For the text-containing cell, return its midpoint in (X, Y) coordinate format. 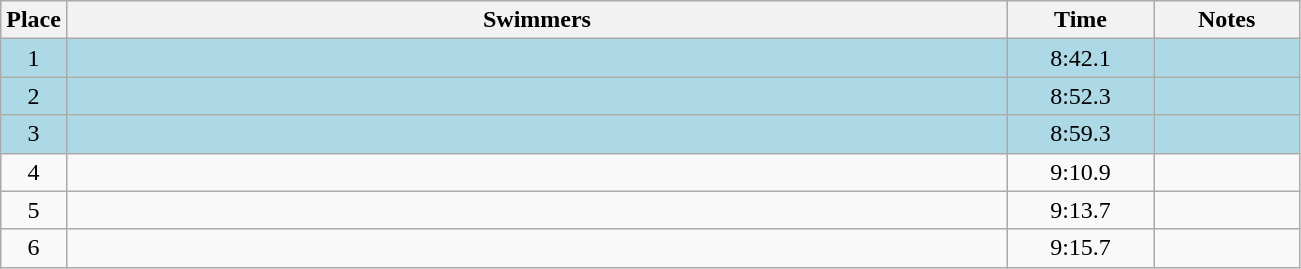
Notes (1227, 20)
Swimmers (536, 20)
Time (1081, 20)
9:15.7 (1081, 248)
1 (34, 58)
8:52.3 (1081, 96)
2 (34, 96)
9:10.9 (1081, 172)
Place (34, 20)
5 (34, 210)
3 (34, 134)
8:59.3 (1081, 134)
9:13.7 (1081, 210)
8:42.1 (1081, 58)
4 (34, 172)
6 (34, 248)
